From the cell containing the given text, extract its center point as (x, y) coordinate. 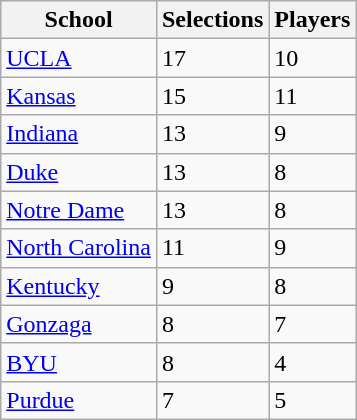
North Carolina (79, 248)
Purdue (79, 400)
Kentucky (79, 286)
Gonzaga (79, 324)
10 (312, 58)
4 (312, 362)
Kansas (79, 96)
Duke (79, 172)
School (79, 20)
Notre Dame (79, 210)
Indiana (79, 134)
UCLA (79, 58)
Players (312, 20)
Selections (212, 20)
17 (212, 58)
BYU (79, 362)
15 (212, 96)
5 (312, 400)
